From the cell containing the given text, extract its center point as (x, y) coordinate. 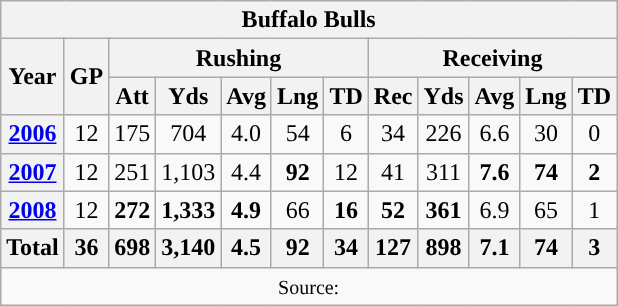
272 (132, 210)
0 (594, 134)
54 (297, 134)
2008 (33, 210)
41 (393, 172)
6.6 (494, 134)
175 (132, 134)
3 (594, 248)
1 (594, 210)
898 (444, 248)
311 (444, 172)
16 (346, 210)
1,333 (188, 210)
65 (546, 210)
361 (444, 210)
2 (594, 172)
704 (188, 134)
2007 (33, 172)
3,140 (188, 248)
4.4 (246, 172)
4.5 (246, 248)
GP (86, 77)
66 (297, 210)
2006 (33, 134)
226 (444, 134)
Rushing (239, 58)
52 (393, 210)
7.6 (494, 172)
36 (86, 248)
Buffalo Bulls (309, 20)
Att (132, 96)
Year (33, 77)
251 (132, 172)
Source: (309, 286)
Total (33, 248)
1,103 (188, 172)
7.1 (494, 248)
Receiving (492, 58)
Rec (393, 96)
6 (346, 134)
6.9 (494, 210)
127 (393, 248)
698 (132, 248)
4.0 (246, 134)
30 (546, 134)
4.9 (246, 210)
